Detect which cell encompasses the target text, then output its (x, y) center coordinate. 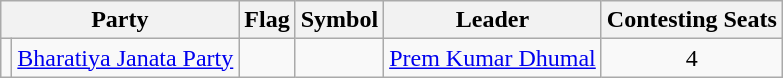
Party (120, 20)
Prem Kumar Dhumal (493, 58)
Bharatiya Janata Party (126, 58)
Symbol (339, 20)
4 (692, 58)
Contesting Seats (692, 20)
Flag (267, 20)
Leader (493, 20)
